Capture the cell that displays the provided text and extract its (x, y) central coordinate. 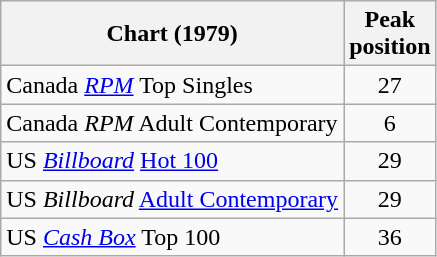
Canada RPM Top Singles (172, 85)
27 (390, 85)
US Billboard Hot 100 (172, 161)
US Cash Box Top 100 (172, 237)
Canada RPM Adult Contemporary (172, 123)
Chart (1979) (172, 34)
36 (390, 237)
Peakposition (390, 34)
6 (390, 123)
US Billboard Adult Contemporary (172, 199)
